Scan for the cell matching the given text and deliver its (X, Y) coordinate at center. 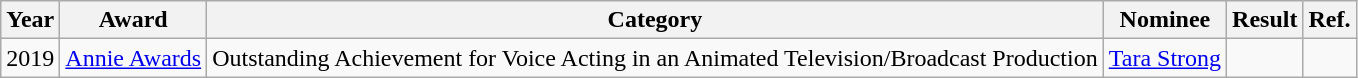
Annie Awards (134, 58)
Ref. (1330, 20)
2019 (30, 58)
Result (1265, 20)
Outstanding Achievement for Voice Acting in an Animated Television/Broadcast Production (656, 58)
Nominee (1164, 20)
Year (30, 20)
Category (656, 20)
Tara Strong (1164, 58)
Award (134, 20)
